Find where the given text appears and provide that cell's center as (X, Y) coordinate. 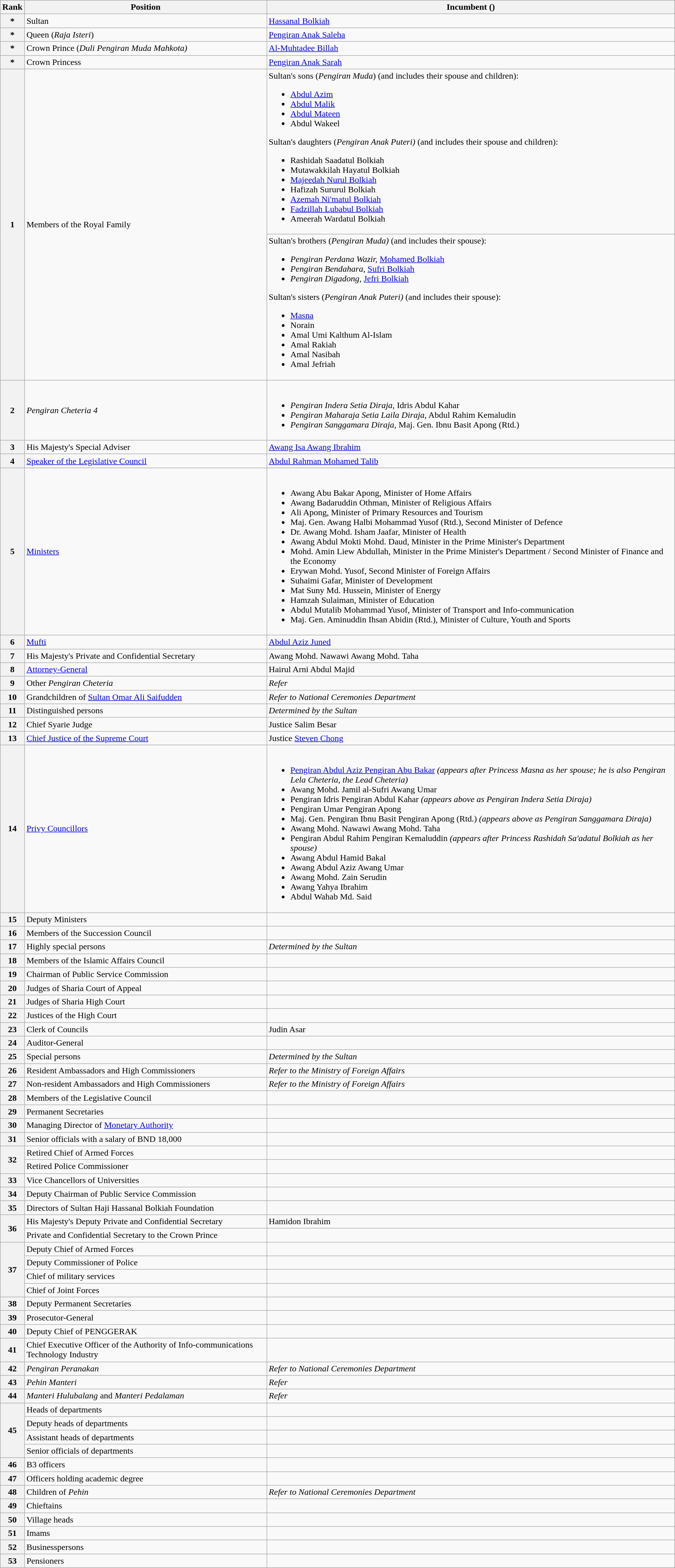
22 (12, 1015)
4 (12, 461)
Hassanal Bolkiah (471, 21)
Managing Director of Monetary Authority (146, 1125)
7 (12, 656)
21 (12, 1002)
Queen (Raja Isteri) (146, 35)
12 (12, 724)
Crown Princess (146, 62)
10 (12, 697)
19 (12, 974)
Pengiran Cheteria 4 (146, 410)
Chairman of Public Service Commission (146, 974)
Grandchildren of Sultan Omar Ali Saifudden (146, 697)
Pensioners (146, 1561)
Members of the Succession Council (146, 933)
Auditor-General (146, 1043)
Abdul Aziz Juned (471, 642)
Justice Steven Chong (471, 738)
Manteri Hulubalang and Manteri Pedalaman (146, 1396)
Assistant heads of departments (146, 1437)
Hairul Arni Abdul Majid (471, 670)
42 (12, 1368)
Sultan (146, 21)
13 (12, 738)
8 (12, 670)
Hamidon Ibrahim (471, 1221)
Pehin Manteri (146, 1382)
Officers holding academic degree (146, 1478)
Special persons (146, 1057)
Deputy Chief of PENGGERAK (146, 1331)
43 (12, 1382)
26 (12, 1070)
Businesspersons (146, 1547)
Heads of departments (146, 1410)
Awang Mohd. Nawawi Awang Mohd. Taha (471, 656)
Senior officials with a salary of BND 18,000 (146, 1139)
Pengiran Peranakan (146, 1368)
Pengiran Anak Saleha (471, 35)
17 (12, 947)
Attorney-General (146, 670)
14 (12, 829)
His Majesty's Special Adviser (146, 447)
Highly special persons (146, 947)
20 (12, 988)
Imams (146, 1533)
Permanent Secretaries (146, 1112)
15 (12, 919)
1 (12, 224)
Mufti (146, 642)
Non-resident Ambassadors and High Commissioners (146, 1084)
Distinguished persons (146, 711)
Chief Syarie Judge (146, 724)
Justices of the High Court (146, 1015)
18 (12, 960)
36 (12, 1228)
16 (12, 933)
2 (12, 410)
Chief of military services (146, 1276)
30 (12, 1125)
Deputy Permanent Secretaries (146, 1304)
49 (12, 1506)
31 (12, 1139)
Chief Justice of the Supreme Court (146, 738)
47 (12, 1478)
Al-Muhtadee Billah (471, 48)
Chief Executive Officer of the Authority of Info-communications Technology Industry (146, 1350)
44 (12, 1396)
Members of the Islamic Affairs Council (146, 960)
Retired Police Commissioner (146, 1166)
Retired Chief of Armed Forces (146, 1153)
Speaker of the Legislative Council (146, 461)
35 (12, 1208)
Clerk of Councils (146, 1029)
5 (12, 551)
Incumbent () (471, 7)
Deputy Ministers (146, 919)
45 (12, 1430)
Vice Chancellors of Universities (146, 1180)
Chief of Joint Forces (146, 1290)
Ministers (146, 551)
Pengiran Anak Sarah (471, 62)
48 (12, 1492)
53 (12, 1561)
Resident Ambassadors and High Commissioners (146, 1070)
Crown Prince (Duli Pengiran Muda Mahkota) (146, 48)
Deputy Commissioner of Police (146, 1263)
28 (12, 1098)
Deputy heads of departments (146, 1423)
B3 officers (146, 1464)
50 (12, 1520)
Chieftains (146, 1506)
His Majesty's Private and Confidential Secretary (146, 656)
Children of Pehin (146, 1492)
25 (12, 1057)
Judges of Sharia High Court (146, 1002)
24 (12, 1043)
His Majesty's Deputy Private and Confidential Secretary (146, 1221)
40 (12, 1331)
11 (12, 711)
Other Pengiran Cheteria (146, 683)
Rank (12, 7)
Members of the Legislative Council (146, 1098)
9 (12, 683)
51 (12, 1533)
Deputy Chief of Armed Forces (146, 1249)
3 (12, 447)
Judin Asar (471, 1029)
Private and Confidential Secretary to the Crown Prince (146, 1235)
33 (12, 1180)
46 (12, 1464)
Judges of Sharia Court of Appeal (146, 988)
6 (12, 642)
27 (12, 1084)
Abdul Rahman Mohamed Talib (471, 461)
Justice Salim Besar (471, 724)
34 (12, 1194)
29 (12, 1112)
41 (12, 1350)
37 (12, 1269)
39 (12, 1318)
Prosecutor-General (146, 1318)
23 (12, 1029)
Members of the Royal Family (146, 224)
Senior officials of departments (146, 1451)
32 (12, 1160)
Village heads (146, 1520)
Privy Councillors (146, 829)
Position (146, 7)
Directors of Sultan Haji Hassanal Bolkiah Foundation (146, 1208)
Deputy Chairman of Public Service Commission (146, 1194)
38 (12, 1304)
Awang Isa Awang Ibrahim (471, 447)
52 (12, 1547)
